Return [X, Y] of the center of cell containing provided text 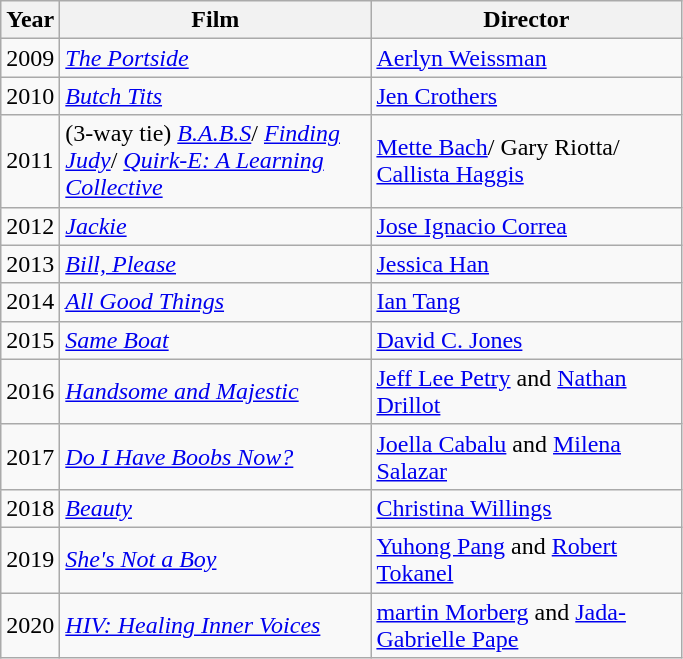
(3-way tie) B.A.B.S/ Finding Judy/ Quirk-E: A Learning Collective [216, 161]
The Portside [216, 58]
2009 [30, 58]
2013 [30, 264]
2015 [30, 340]
Beauty [216, 508]
2018 [30, 508]
Jackie [216, 226]
Same Boat [216, 340]
2017 [30, 456]
Year [30, 20]
2012 [30, 226]
Joella Cabalu and Milena Salazar [526, 456]
She's Not a Boy [216, 560]
Jessica Han [526, 264]
2020 [30, 624]
martin Morberg and Jada-Gabrielle Pape [526, 624]
Yuhong Pang and Robert Tokanel [526, 560]
Do I Have Boobs Now? [216, 456]
All Good Things [216, 302]
Bill, Please [216, 264]
2011 [30, 161]
2014 [30, 302]
Handsome and Majestic [216, 392]
Mette Bach/ Gary Riotta/ Callista Haggis [526, 161]
Christina Willings [526, 508]
2016 [30, 392]
Jeff Lee Petry and Nathan Drillot [526, 392]
Film [216, 20]
Aerlyn Weissman [526, 58]
HIV: Healing Inner Voices [216, 624]
Jen Crothers [526, 96]
Butch Tits [216, 96]
2019 [30, 560]
2010 [30, 96]
David C. Jones [526, 340]
Ian Tang [526, 302]
Director [526, 20]
Jose Ignacio Correa [526, 226]
